Return [X, Y] of the center of cell containing provided text 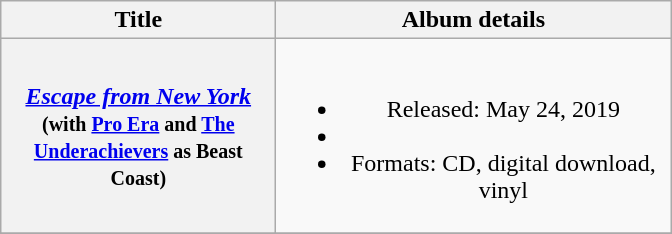
Album details [474, 20]
Escape from New York(with Pro Era and The Underachievers as Beast Coast) [138, 136]
Released: May 24, 2019Formats: CD, digital download, vinyl [474, 136]
Title [138, 20]
